Determine the (X, Y) coordinate at the center of the cell enclosing the given text.  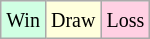
Loss (126, 20)
Draw (72, 20)
Win (24, 20)
